Pinpoint the cell where the given text exists, returning its [X, Y] midpoint coordinate. 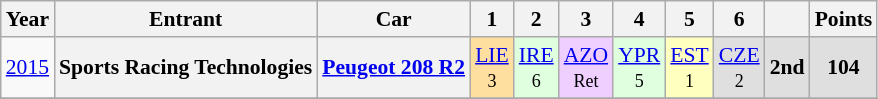
LIE3 [492, 68]
CZE2 [740, 68]
Sports Racing Technologies [186, 68]
Year [28, 19]
1 [492, 19]
EST1 [690, 68]
Car [394, 19]
IRE6 [536, 68]
Entrant [186, 19]
4 [639, 19]
Points [844, 19]
Peugeot 208 R2 [394, 68]
2015 [28, 68]
YPR5 [639, 68]
104 [844, 68]
2 [536, 19]
3 [586, 19]
AZORet [586, 68]
5 [690, 19]
2nd [788, 68]
6 [740, 19]
